Output the (x, y) coordinate of the center of the cell containing the given text.  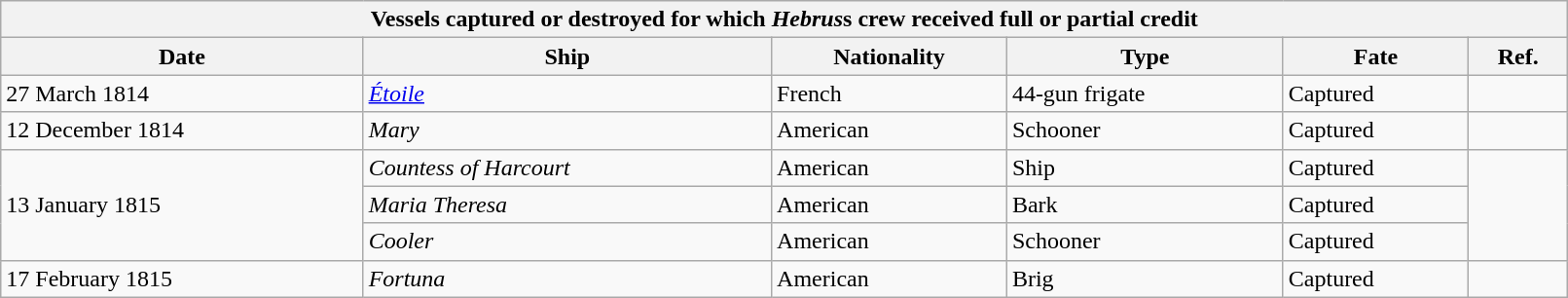
Nationality (890, 56)
Fortuna (566, 279)
Fate (1375, 56)
Type (1145, 56)
Bark (1145, 205)
Cooler (566, 242)
Ref. (1518, 56)
Vessels captured or destroyed for which Hebruss crew received full or partial credit (784, 19)
Étoile (566, 93)
Countess of Harcourt (566, 168)
Mary (566, 130)
44-gun frigate (1145, 93)
Brig (1145, 279)
27 March 1814 (182, 93)
17 February 1815 (182, 279)
French (890, 93)
12 December 1814 (182, 130)
13 January 1815 (182, 205)
Maria Theresa (566, 205)
Date (182, 56)
